Identify which cell holds the provided text, then report its (x, y) central coordinate. 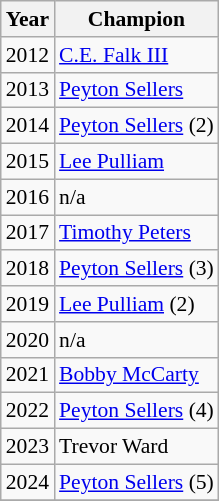
Lee Pulliam (2) (136, 304)
2018 (28, 269)
2022 (28, 411)
Bobby McCarty (136, 375)
2023 (28, 447)
2015 (28, 162)
Timothy Peters (136, 233)
Peyton Sellers (3) (136, 269)
2019 (28, 304)
Lee Pulliam (136, 162)
2024 (28, 482)
2013 (28, 90)
C.E. Falk III (136, 55)
Peyton Sellers (136, 90)
Year (28, 19)
Champion (136, 19)
2016 (28, 197)
Trevor Ward (136, 447)
2017 (28, 233)
2012 (28, 55)
Peyton Sellers (2) (136, 126)
2021 (28, 375)
Peyton Sellers (4) (136, 411)
2014 (28, 126)
Peyton Sellers (5) (136, 482)
2020 (28, 340)
